Extract the (x, y) coordinate from the center of the cell holding the provided text.  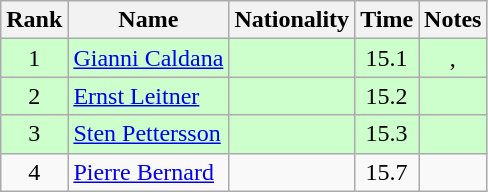
2 (34, 96)
, (453, 58)
Rank (34, 20)
Notes (453, 20)
15.1 (387, 58)
15.7 (387, 172)
15.2 (387, 96)
Gianni Caldana (148, 58)
Pierre Bernard (148, 172)
Sten Pettersson (148, 134)
4 (34, 172)
Ernst Leitner (148, 96)
3 (34, 134)
1 (34, 58)
15.3 (387, 134)
Nationality (292, 20)
Name (148, 20)
Time (387, 20)
